Scan for the cell matching the given text and deliver its (X, Y) coordinate at center. 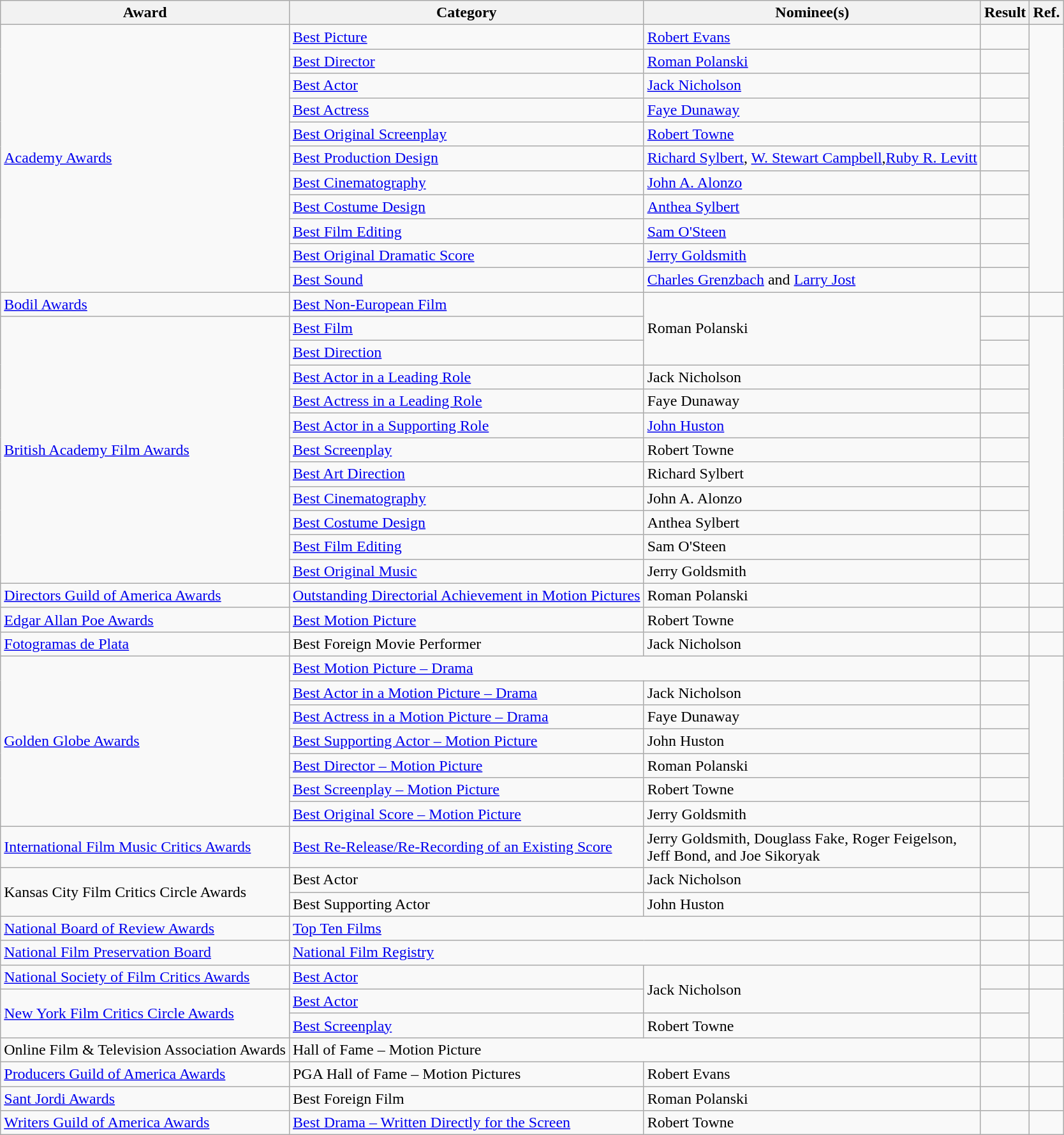
Best Actress (466, 110)
Best Foreign Movie Performer (466, 644)
Charles Grenzbach and Larry Jost (812, 279)
Best Supporting Actor – Motion Picture (466, 741)
Directors Guild of America Awards (145, 595)
Best Actor in a Leading Role (466, 377)
Nominee(s) (812, 13)
Best Direction (466, 353)
Best Motion Picture (466, 619)
Online Film & Television Association Awards (145, 1050)
Bodil Awards (145, 304)
Sant Jordi Awards (145, 1098)
Hall of Fame – Motion Picture (635, 1050)
Best Art Direction (466, 474)
Best Picture (466, 37)
Best Film (466, 329)
New York Film Critics Circle Awards (145, 1013)
Best Original Screenplay (466, 134)
Result (1005, 13)
Best Director (466, 61)
Best Actor in a Motion Picture – Drama (466, 692)
Richard Sylbert, W. Stewart Campbell,Ruby R. Levitt (812, 158)
National Board of Review Awards (145, 928)
Top Ten Films (635, 928)
Best Non-European Film (466, 304)
Best Actor in a Supporting Role (466, 426)
Ref. (1046, 13)
Kansas City Film Critics Circle Awards (145, 892)
Best Supporting Actor (466, 904)
Best Sound (466, 279)
Academy Awards (145, 158)
Producers Guild of America Awards (145, 1074)
National Film Preservation Board (145, 953)
National Society of Film Critics Awards (145, 977)
Best Screenplay – Motion Picture (466, 790)
Best Production Design (466, 158)
Jerry Goldsmith, Douglass Fake, Roger Feigelson, Jeff Bond, and Joe Sikoryak (812, 847)
Golden Globe Awards (145, 741)
Best Original Music (466, 571)
Best Original Score – Motion Picture (466, 814)
Writers Guild of America Awards (145, 1123)
National Film Registry (635, 953)
Best Director – Motion Picture (466, 766)
Best Motion Picture – Drama (635, 668)
British Academy Film Awards (145, 450)
PGA Hall of Fame – Motion Pictures (466, 1074)
Best Drama – Written Directly for the Screen (466, 1123)
Best Re-Release/Re-Recording of an Existing Score (466, 847)
International Film Music Critics Awards (145, 847)
Best Actress in a Leading Role (466, 401)
Best Original Dramatic Score (466, 255)
Best Foreign Film (466, 1098)
Award (145, 13)
Best Actress in a Motion Picture – Drama (466, 717)
Outstanding Directorial Achievement in Motion Pictures (466, 595)
Category (466, 13)
Fotogramas de Plata (145, 644)
Richard Sylbert (812, 474)
Edgar Allan Poe Awards (145, 619)
